Pinpoint the cell where the given text exists, returning its (x, y) midpoint coordinate. 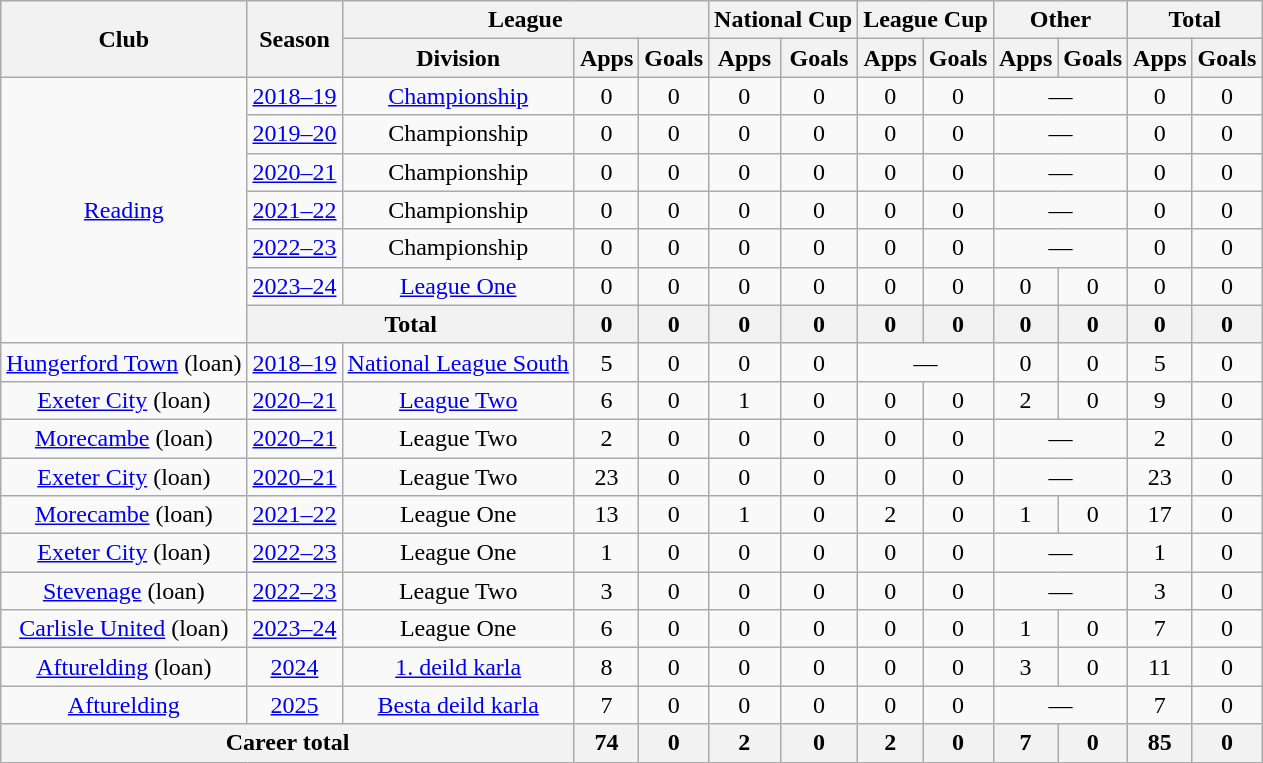
9 (1160, 400)
2019–20 (294, 134)
League Cup (926, 20)
8 (606, 667)
National Cup (784, 20)
17 (1160, 515)
Reading (124, 210)
Season (294, 39)
1. deild karla (458, 667)
Stevenage (loan) (124, 591)
Division (458, 58)
Afturelding (loan) (124, 667)
Hungerford Town (loan) (124, 362)
Besta deild karla (458, 705)
Other (1060, 20)
Afturelding (124, 705)
National League South (458, 362)
Career total (288, 743)
Club (124, 39)
11 (1160, 667)
13 (606, 515)
League (526, 20)
2024 (294, 667)
2025 (294, 705)
Carlisle United (loan) (124, 629)
74 (606, 743)
85 (1160, 743)
